For the text-containing cell, return its midpoint in [x, y] coordinate format. 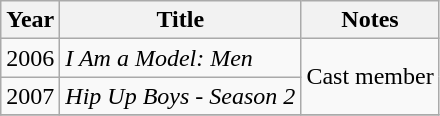
Year [30, 20]
Title [180, 20]
I Am a Model: Men [180, 58]
Cast member [370, 77]
2007 [30, 96]
Hip Up Boys - Season 2 [180, 96]
2006 [30, 58]
Notes [370, 20]
